Return the [X, Y] coordinate for the center point of the cell that contains the specified text.  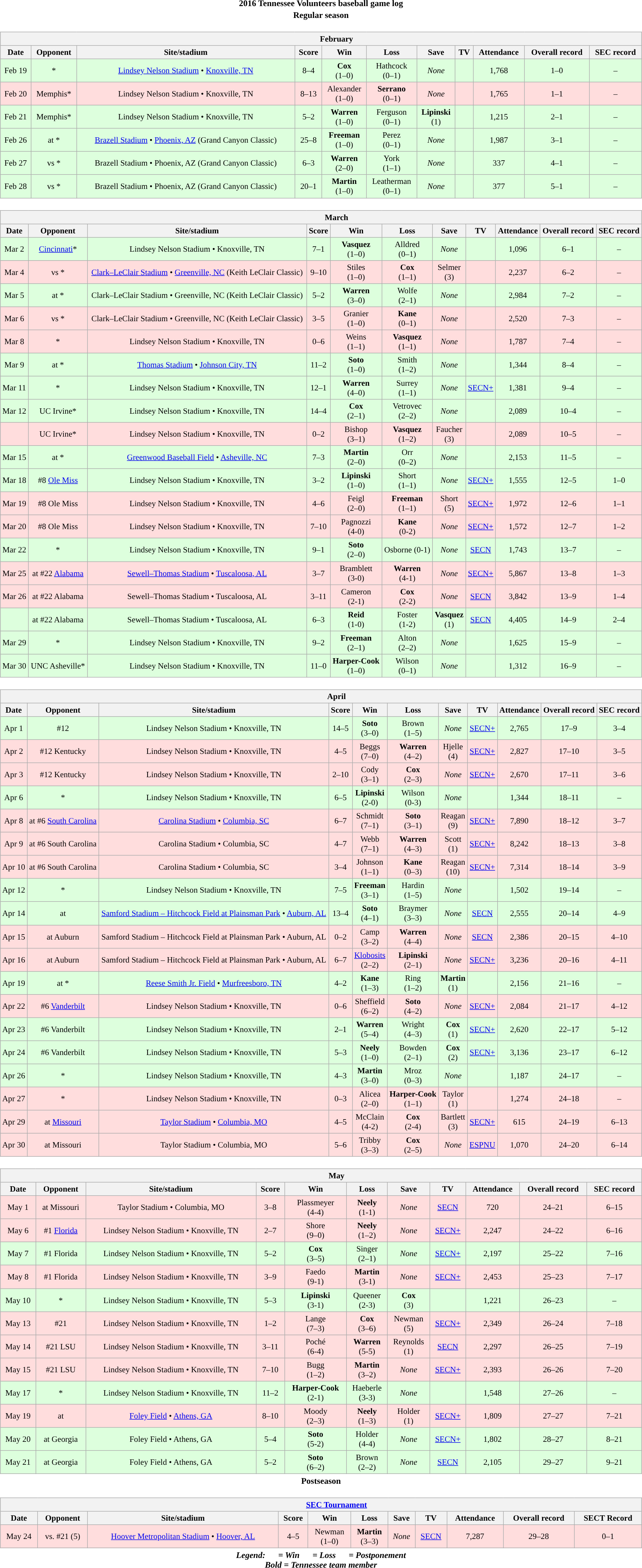
1,215 [499, 117]
13–8 [568, 573]
Apr 2 [14, 751]
Bowden(2–1) [413, 1053]
May 17 [18, 1392]
Moody(2–3) [315, 1416]
4–3 [340, 1075]
Braymer(3–3) [413, 913]
Lipinski(1–0) [356, 480]
Bugg(1–2) [315, 1369]
4–7 [340, 844]
Newman(5) [408, 1324]
1,187 [519, 1075]
Mar 29 [14, 642]
27–26 [553, 1392]
24–20 [569, 1145]
Lipinski(3-1) [315, 1300]
Bartlett(3) [453, 1122]
Soto(3–1) [413, 821]
Serrano(0–1) [392, 94]
Reagan(9) [453, 821]
Kane(0-2) [407, 527]
Cox(2) [453, 1053]
Reese Smith Jr. Field • Murfreesboro, TN [214, 983]
Reid(1-0) [356, 619]
May 1 [18, 1207]
Cameron(2-1) [356, 597]
Selmer(3) [449, 272]
1,096 [518, 249]
Brown(1–5) [413, 728]
Ferguson(0–1) [392, 117]
2,827 [519, 751]
Apr 12 [14, 890]
24–18 [569, 1098]
6–5 [340, 797]
16–9 [568, 665]
Apr 19 [14, 983]
Martin(3–0) [370, 1075]
Mar 8 [14, 341]
14–4 [318, 411]
Hardin(1–5) [413, 890]
Lipinski(2-0) [370, 797]
Apr 10 [14, 867]
Johnson(1–1) [370, 867]
2,247 [493, 1230]
12–1 [318, 388]
Apr 26 [14, 1075]
2,237 [518, 272]
Cox(2–5) [413, 1145]
28–27 [553, 1439]
May 20 [18, 1439]
1,768 [499, 70]
Kane(0–1) [407, 318]
Cox(1–1) [407, 272]
Vasquez(1–0) [356, 249]
26–24 [553, 1324]
Feb 27 [16, 163]
7–16 [614, 1254]
Neely(1–2) [367, 1230]
7,890 [519, 821]
6–15 [614, 1207]
1,502 [519, 890]
6–14 [619, 1145]
May 13 [18, 1324]
Beggs(7–0) [370, 751]
1,548 [493, 1392]
Smith(1–2) [407, 365]
Warren(5-5) [367, 1346]
Soto(4–1) [370, 913]
4–9 [619, 913]
3,236 [519, 960]
Warren(3–0) [356, 295]
1,312 [518, 665]
Haeberle(3-3) [367, 1392]
Cox(3) [408, 1300]
Short(1–1) [407, 480]
May 10 [18, 1300]
7–18 [614, 1324]
SECT Record [608, 1518]
Wolfe(2–1) [407, 295]
Pagnozzi(4-0) [356, 527]
13–4 [340, 913]
Holder(1) [408, 1416]
Mar 19 [14, 503]
February [321, 39]
Thomas Stadium • Johnson City, TN [197, 365]
Newman(1–0) [330, 1536]
Martin(1–0) [344, 186]
Osborne (0-1) [407, 550]
10–5 [568, 434]
Bishop(3–1) [356, 434]
0–1 [608, 1536]
Kane(1–3) [370, 983]
7–1 [318, 249]
May [321, 1175]
Warren(4–4) [413, 936]
2,984 [518, 295]
Martin(1) [453, 983]
Apr 23 [14, 1029]
2,670 [519, 774]
Warren(4–0) [356, 388]
Plassmeyer(4-4) [315, 1207]
Hjelle(4) [453, 751]
4–2 [340, 983]
Vetrovec(2–2) [407, 411]
Soto(5-2) [315, 1439]
Kane(0–3) [413, 867]
Apr 9 [14, 844]
Mar 4 [14, 272]
1,765 [499, 94]
Apr 22 [14, 1006]
Reynolds(1) [408, 1346]
Freeman(3–1) [370, 890]
2–7 [270, 1230]
Apr 29 [14, 1122]
ESPNU [482, 1145]
Mar 6 [14, 318]
Vasquez(1) [449, 619]
Orr(0–2) [407, 457]
Neely(1–0) [370, 1053]
1,381 [518, 388]
2,105 [493, 1462]
Freeman(2–1) [356, 642]
12–7 [568, 527]
Holder(4-4) [367, 1439]
6–16 [614, 1230]
4–11 [619, 960]
7–19 [614, 1346]
26–25 [553, 1346]
May 14 [18, 1346]
2,520 [518, 318]
Martin(3–3) [370, 1536]
3–1 [557, 140]
Vasquez(1–1) [407, 341]
24–17 [569, 1075]
1,572 [518, 527]
Freeman(1–1) [407, 503]
Alton(2–2) [407, 642]
May 8 [18, 1277]
Mar 9 [14, 365]
Vasquez(1–2) [407, 434]
Feb 28 [16, 186]
Harper-Cook(1–0) [356, 665]
377 [499, 186]
McClain(4-2) [370, 1122]
21–16 [569, 983]
Webb(7–1) [370, 844]
Greenwood Baseball Field • Asheville, NC [197, 457]
Apr 6 [14, 797]
Cox(2-2) [407, 597]
7–5 [340, 890]
22–17 [569, 1029]
Cox(2–3) [413, 774]
24–19 [569, 1122]
24–22 [553, 1230]
13–9 [568, 597]
1,802 [493, 1439]
9–1 [318, 550]
Mroz(0–3) [413, 1075]
Taylor(1) [453, 1098]
SEC Tournament [321, 1505]
12–6 [568, 503]
1,972 [518, 503]
2,084 [519, 1006]
20–16 [569, 960]
18–14 [569, 867]
2,393 [493, 1369]
18–13 [569, 844]
Cincinnati* [58, 249]
Poché(6-4) [315, 1346]
Mar 15 [14, 457]
8–21 [614, 1439]
25–8 [308, 140]
Cody(3–1) [370, 774]
Cox(2–1) [356, 411]
25–23 [553, 1277]
Harper-Cook(1–1) [413, 1098]
Freeman(1–0) [344, 140]
Wilson(0–1) [407, 665]
8–10 [270, 1416]
14–9 [568, 619]
Cox(1) [453, 1029]
vs. #21 (5) [63, 1536]
21–17 [569, 1006]
Bramblett(3-0) [356, 573]
5–12 [619, 1029]
Apr 3 [14, 774]
2,555 [519, 913]
Mar 26 [14, 597]
7,314 [519, 867]
Singer(2–1) [367, 1254]
UNC Asheville* [58, 665]
Warren(4-1) [407, 573]
3,842 [518, 597]
Hathcock(0–1) [392, 70]
Lipinski(2–1) [413, 960]
May 19 [18, 1416]
3–6 [619, 774]
1,274 [519, 1098]
Brown(2–2) [367, 1462]
Surrey(1–1) [407, 388]
Martin(3-1) [367, 1277]
2,620 [519, 1029]
Apr 30 [14, 1145]
27–27 [553, 1416]
720 [493, 1207]
4–1 [557, 163]
337 [499, 163]
17–9 [569, 728]
Weins(1–1) [356, 341]
2–10 [340, 774]
1–4 [619, 597]
#21 [61, 1324]
6–1 [568, 249]
2,156 [519, 983]
2,297 [493, 1346]
Soto(6–2) [315, 1462]
Apr 27 [14, 1098]
1,809 [493, 1416]
20–14 [569, 913]
Martin(2–0) [356, 457]
Warren(5–4) [370, 1029]
3–2 [318, 480]
2,765 [519, 728]
14–5 [340, 728]
1,743 [518, 550]
Harper-Cook(2-1) [315, 1392]
Cox(3–5) [315, 1254]
7–2 [568, 295]
Neely(1-1) [367, 1207]
Faedo(9-1) [315, 1277]
25–22 [553, 1254]
March [321, 217]
19–14 [569, 890]
9–4 [568, 388]
Soto(3–0) [370, 728]
13–7 [568, 550]
12–5 [568, 480]
1–3 [619, 573]
29–28 [538, 1536]
May 6 [18, 1230]
29–27 [553, 1462]
Tribby(3–3) [370, 1145]
April [321, 696]
2,153 [518, 457]
Lange(7–3) [315, 1324]
Shore(9–0) [315, 1230]
0–3 [340, 1098]
Schmidt(7–1) [370, 821]
4,405 [518, 619]
18–12 [569, 821]
8,242 [519, 844]
9–21 [614, 1462]
24–21 [553, 1207]
Soto(4–2) [413, 1006]
Short(5) [449, 503]
8–13 [308, 94]
1,787 [518, 341]
Feb 20 [16, 94]
May 24 [19, 1536]
Soto(1–0) [356, 365]
Alldred(0–1) [407, 249]
Mar 18 [14, 480]
Feb 19 [16, 70]
5–4 [270, 1439]
Sheffield(6–2) [370, 1006]
Mar 20 [14, 527]
Soto(2–0) [356, 550]
May 21 [18, 1462]
11–0 [318, 665]
5–1 [557, 186]
7–20 [614, 1369]
Cox(1–0) [344, 70]
Foster(1-2) [407, 619]
Apr 16 [14, 960]
Faucher(3) [449, 434]
7–17 [614, 1277]
5–6 [340, 1145]
Lipinski(1) [436, 117]
18–11 [569, 797]
Leatherman(0–1) [392, 186]
23–17 [569, 1053]
1,987 [499, 140]
Stiles(1–0) [356, 272]
4–10 [619, 936]
1,555 [518, 480]
#12 [63, 728]
2,386 [519, 936]
20–15 [569, 936]
7–4 [568, 341]
Warren(1–0) [344, 117]
26–23 [553, 1300]
6–12 [619, 1053]
Martin(3–2) [367, 1369]
May 7 [18, 1254]
7–21 [614, 1416]
Wilson(0-3) [413, 797]
1,625 [518, 642]
Wright(4–3) [413, 1029]
Apr 15 [14, 936]
11–5 [568, 457]
Apr 8 [14, 821]
15–9 [568, 642]
2–4 [619, 619]
10–4 [568, 411]
Cox(2-4) [413, 1122]
Apr 1 [14, 728]
20–1 [308, 186]
May 15 [18, 1369]
Feigl(2–0) [356, 503]
Klobosits(2–2) [370, 960]
Warren(4–2) [413, 751]
Feb 21 [16, 117]
4–6 [318, 503]
17–10 [569, 751]
Ring(1–2) [413, 983]
Reagan(10) [453, 867]
Queener(2-3) [367, 1300]
Hoover Metropolitan Stadium • Hoover, AL [183, 1536]
1,221 [493, 1300]
Apr 14 [14, 913]
Mar 30 [14, 665]
9–2 [318, 642]
5,867 [518, 573]
9–10 [318, 272]
Mar 11 [14, 388]
York(1–1) [392, 163]
Feb 26 [16, 140]
17–11 [569, 774]
Perez(0–1) [392, 140]
26–26 [553, 1369]
Alicea(2–0) [370, 1098]
Apr 24 [14, 1053]
615 [519, 1122]
Mar 12 [14, 411]
7,287 [475, 1536]
Mar 2 [14, 249]
Neely(1–3) [367, 1416]
Granier(1–0) [356, 318]
Camp(3–2) [370, 936]
Warren(2–0) [344, 163]
2,349 [493, 1324]
4–12 [619, 1006]
Mar 5 [14, 295]
Cox(3–6) [367, 1324]
2,197 [493, 1254]
Alexander(1–0) [344, 94]
2,453 [493, 1277]
Warren(4–3) [413, 844]
Scott(1) [453, 844]
3,136 [519, 1053]
Mar 25 [14, 573]
Mar 22 [14, 550]
1,070 [519, 1145]
6–13 [619, 1122]
6–2 [568, 272]
